From the cell containing the given text, extract its center point as [X, Y] coordinate. 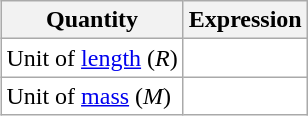
Unit of mass (M) [92, 96]
Quantity [92, 20]
Expression [245, 20]
Unit of length (R) [92, 58]
